Locate the cell with the specified text and output its [x, y] center coordinate. 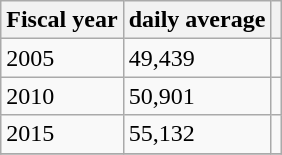
55,132 [197, 134]
50,901 [197, 96]
2015 [62, 134]
49,439 [197, 58]
daily average [197, 20]
2010 [62, 96]
2005 [62, 58]
Fiscal year [62, 20]
